Return [X, Y] of the center of cell containing provided text 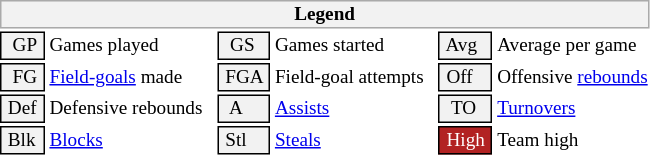
Avg [466, 46]
Field-goals made [131, 77]
Steals [354, 140]
GS [244, 46]
Games played [131, 46]
Average per game [573, 46]
Stl [244, 140]
Legend [324, 14]
Def [22, 108]
Defensive rebounds [131, 108]
TO [466, 108]
Team high [573, 140]
GP [22, 46]
Blocks [131, 140]
Field-goal attempts [354, 77]
A [244, 108]
Offensive rebounds [573, 77]
Blk [22, 140]
FGA [244, 77]
High [466, 140]
FG [22, 77]
Off [466, 77]
Turnovers [573, 108]
Games started [354, 46]
Assists [354, 108]
